Determine the [x, y] coordinate at the center of the cell enclosing the given text.  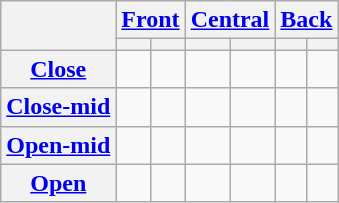
Central [230, 20]
Open-mid [58, 145]
Close [58, 69]
Open [58, 183]
Front [150, 20]
Close-mid [58, 107]
Back [306, 20]
